Detect which cell encompasses the target text, then output its [x, y] center coordinate. 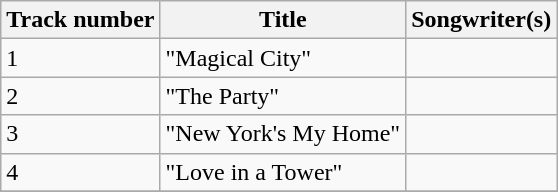
Songwriter(s) [482, 20]
3 [80, 134]
Track number [80, 20]
2 [80, 96]
"The Party" [283, 96]
4 [80, 172]
1 [80, 58]
Title [283, 20]
"New York's My Home" [283, 134]
"Love in a Tower" [283, 172]
"Magical City" [283, 58]
